Return the (X, Y) coordinate for the center point of the cell that contains the specified text.  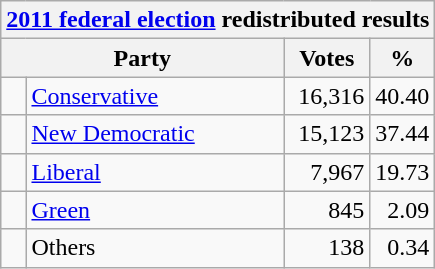
% (402, 58)
New Democratic (155, 134)
15,123 (327, 134)
Others (155, 248)
7,967 (327, 172)
40.40 (402, 96)
19.73 (402, 172)
37.44 (402, 134)
Party (142, 58)
Votes (327, 58)
2.09 (402, 210)
2011 federal election redistributed results (218, 20)
Liberal (155, 172)
Green (155, 210)
845 (327, 210)
138 (327, 248)
0.34 (402, 248)
Conservative (155, 96)
16,316 (327, 96)
